Find where the given text appears and provide that cell's center as (X, Y) coordinate. 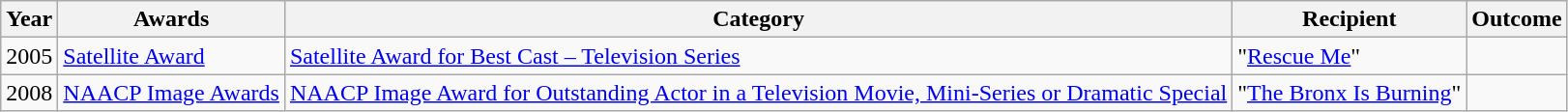
2008 (29, 93)
"Rescue Me" (1350, 56)
Category (758, 19)
NAACP Image Award for Outstanding Actor in a Television Movie, Mini-Series or Dramatic Special (758, 93)
"The Bronx Is Burning" (1350, 93)
Year (29, 19)
Awards (172, 19)
Recipient (1350, 19)
Satellite Award for Best Cast – Television Series (758, 56)
Outcome (1517, 19)
2005 (29, 56)
Satellite Award (172, 56)
NAACP Image Awards (172, 93)
